Locate the cell with the specified text and output its [x, y] center coordinate. 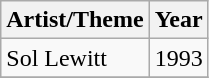
1993 [178, 58]
Artist/Theme [75, 20]
Year [178, 20]
Sol Lewitt [75, 58]
